Find where the given text appears and provide that cell's center as (x, y) coordinate. 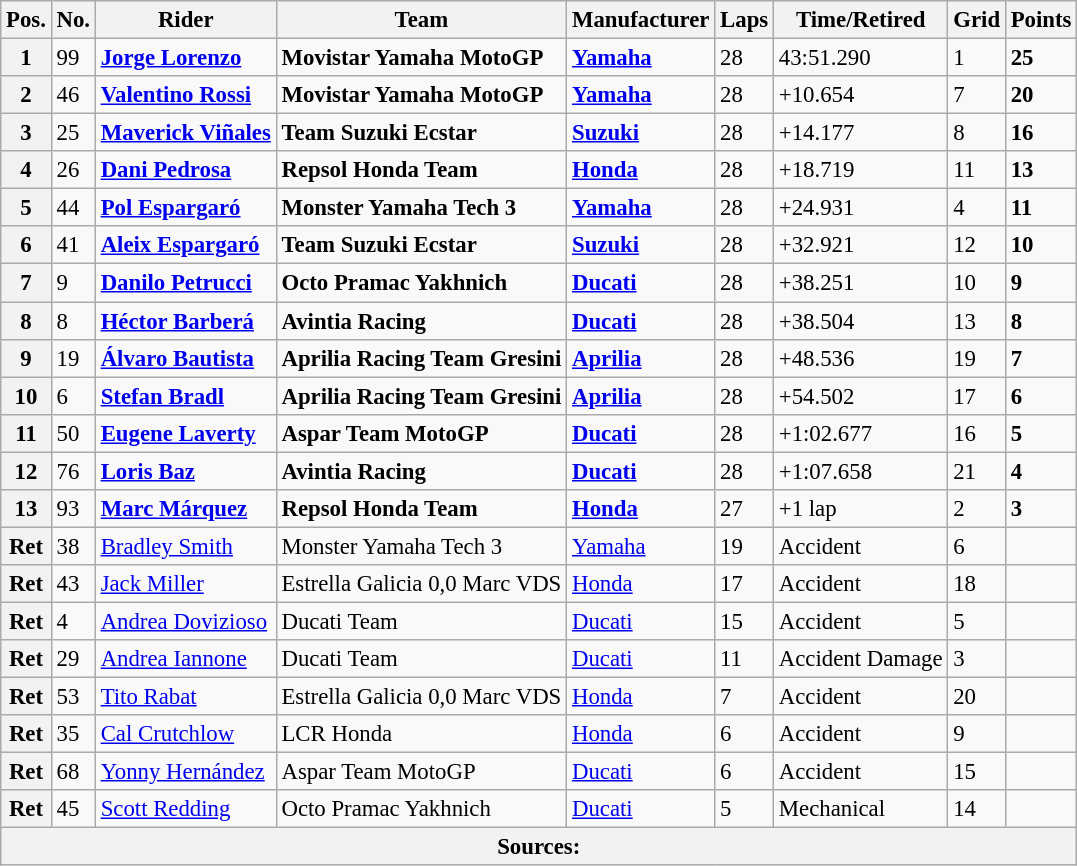
Grid (976, 20)
43:51.290 (861, 58)
Andrea Dovizioso (186, 621)
Marc Márquez (186, 509)
Loris Baz (186, 471)
+32.921 (861, 245)
Manufacturer (641, 20)
+48.536 (861, 358)
Aleix Espargaró (186, 245)
Rider (186, 20)
38 (73, 546)
26 (73, 170)
93 (73, 509)
Yonny Hernández (186, 772)
Dani Pedrosa (186, 170)
Andrea Iannone (186, 659)
53 (73, 697)
43 (73, 584)
+14.177 (861, 133)
+1 lap (861, 509)
Danilo Petrucci (186, 283)
Pol Espargaró (186, 208)
76 (73, 471)
Pos. (26, 20)
Héctor Barberá (186, 321)
27 (744, 509)
Time/Retired (861, 20)
18 (976, 584)
Accident Damage (861, 659)
68 (73, 772)
+10.654 (861, 95)
45 (73, 809)
29 (73, 659)
+1:02.677 (861, 433)
21 (976, 471)
Bradley Smith (186, 546)
Maverick Viñales (186, 133)
14 (976, 809)
Álvaro Bautista (186, 358)
44 (73, 208)
No. (73, 20)
+38.504 (861, 321)
46 (73, 95)
Stefan Bradl (186, 396)
Eugene Laverty (186, 433)
Jorge Lorenzo (186, 58)
+1:07.658 (861, 471)
Tito Rabat (186, 697)
Valentino Rossi (186, 95)
50 (73, 433)
Laps (744, 20)
+38.251 (861, 283)
LCR Honda (422, 734)
+18.719 (861, 170)
41 (73, 245)
35 (73, 734)
Jack Miller (186, 584)
Scott Redding (186, 809)
Cal Crutchlow (186, 734)
Points (1040, 20)
+24.931 (861, 208)
Sources: (539, 847)
Mechanical (861, 809)
Team (422, 20)
99 (73, 58)
+54.502 (861, 396)
